Output the (x, y) coordinate of the center of the cell containing the given text.  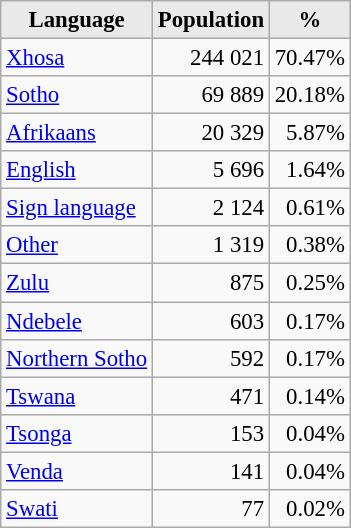
Venda (77, 471)
0.61% (310, 208)
875 (210, 283)
1 319 (210, 245)
2 124 (210, 208)
5 696 (210, 170)
Ndebele (77, 321)
Tswana (77, 396)
Population (210, 20)
0.02% (310, 509)
592 (210, 358)
Sotho (77, 95)
20 329 (210, 133)
Tsonga (77, 433)
English (77, 170)
70.47% (310, 58)
20.18% (310, 95)
Afrikaans (77, 133)
Sign language (77, 208)
603 (210, 321)
5.87% (310, 133)
0.14% (310, 396)
Swati (77, 509)
244 021 (210, 58)
1.64% (310, 170)
153 (210, 433)
% (310, 20)
Language (77, 20)
0.38% (310, 245)
77 (210, 509)
Zulu (77, 283)
69 889 (210, 95)
Northern Sotho (77, 358)
Other (77, 245)
0.25% (310, 283)
141 (210, 471)
471 (210, 396)
Xhosa (77, 58)
